Identify which cell holds the provided text, then report its [X, Y] central coordinate. 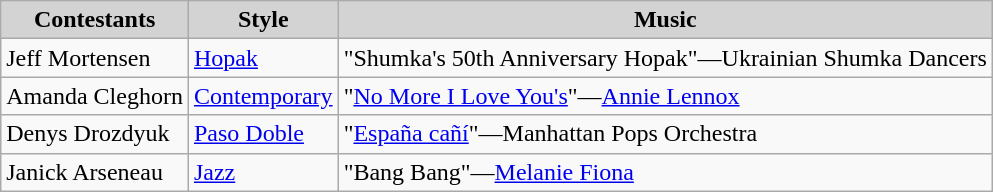
Janick Arseneau [95, 172]
Jeff Mortensen [95, 58]
Style [263, 20]
Jazz [263, 172]
"España cañí"—Manhattan Pops Orchestra [665, 134]
Denys Drozdyuk [95, 134]
Contemporary [263, 96]
Hopak [263, 58]
Contestants [95, 20]
"No More I Love You's"—Annie Lennox [665, 96]
Paso Doble [263, 134]
Amanda Cleghorn [95, 96]
"Shumka's 50th Anniversary Hopak"—Ukrainian Shumka Dancers [665, 58]
"Bang Bang"—Melanie Fiona [665, 172]
Music [665, 20]
